Find where the given text appears and provide that cell's center as (X, Y) coordinate. 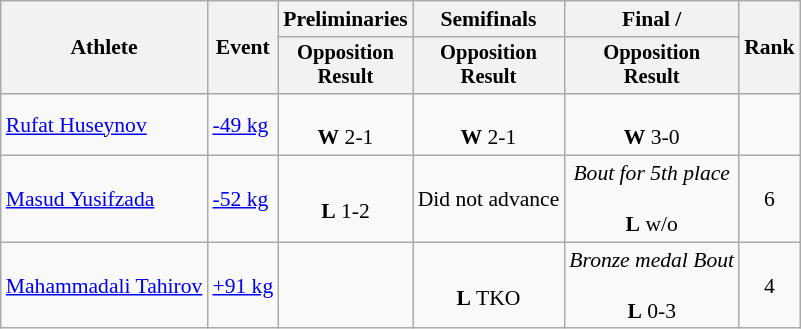
Did not advance (489, 200)
6 (770, 200)
L 1-2 (345, 200)
Athlete (104, 48)
+91 kg (242, 286)
L TKO (489, 286)
Event (242, 48)
Preliminaries (345, 19)
Semifinals (489, 19)
Masud Yusifzada (104, 200)
4 (770, 286)
-49 kg (242, 124)
Rank (770, 48)
Bout for 5th placeL w/o (652, 200)
Bronze medal BoutL 0-3 (652, 286)
Rufat Huseynov (104, 124)
Final / (652, 19)
Mahammadali Tahirov (104, 286)
-52 kg (242, 200)
W 3-0 (652, 124)
